Capture the cell that displays the provided text and extract its (x, y) central coordinate. 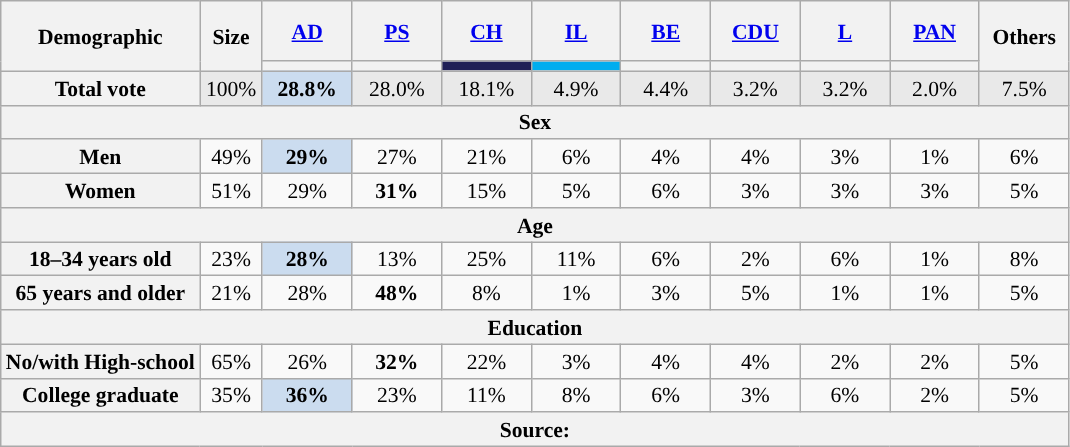
Source: (535, 430)
65% (232, 361)
Demographic (100, 36)
13% (397, 259)
36% (307, 395)
PAN (935, 31)
2.0% (935, 88)
IL (576, 31)
25% (487, 259)
AD (307, 31)
Sex (535, 122)
Women (100, 191)
BE (666, 31)
18.1% (487, 88)
18–34 years old (100, 259)
CH (487, 31)
49% (232, 157)
No/with High-school (100, 361)
CDU (756, 31)
32% (397, 361)
28.8% (307, 88)
7.5% (1024, 88)
65 years and older (100, 293)
31% (397, 191)
27% (397, 157)
4.4% (666, 88)
22% (487, 361)
Size (232, 36)
51% (232, 191)
PS (397, 31)
26% (307, 361)
28.0% (397, 88)
College graduate (100, 395)
Total vote (100, 88)
Education (535, 327)
Others (1024, 36)
15% (487, 191)
35% (232, 395)
L (845, 31)
48% (397, 293)
Age (535, 225)
100% (232, 88)
4.9% (576, 88)
Men (100, 157)
